For the text-containing cell, return its midpoint in [X, Y] coordinate format. 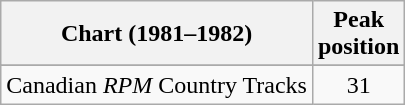
31 [358, 85]
Chart (1981–1982) [157, 34]
Canadian RPM Country Tracks [157, 85]
Peakposition [358, 34]
